Pinpoint the cell where the given text exists, returning its [x, y] midpoint coordinate. 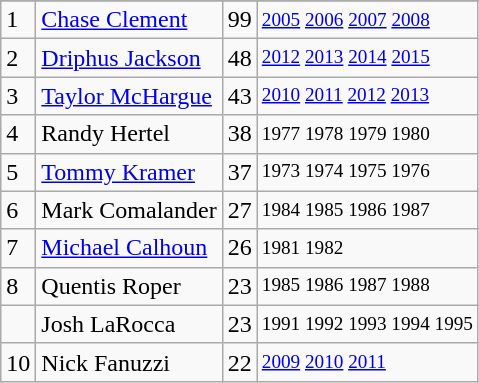
5 [18, 172]
Michael Calhoun [129, 248]
Quentis Roper [129, 286]
Taylor McHargue [129, 96]
7 [18, 248]
2005 2006 2007 2008 [367, 20]
27 [240, 210]
1984 1985 1986 1987 [367, 210]
2010 2011 2012 2013 [367, 96]
2 [18, 58]
Randy Hertel [129, 134]
1981 1982 [367, 248]
8 [18, 286]
1991 1992 1993 1994 1995 [367, 324]
22 [240, 362]
1985 1986 1987 1988 [367, 286]
3 [18, 96]
1 [18, 20]
26 [240, 248]
Chase Clement [129, 20]
Driphus Jackson [129, 58]
48 [240, 58]
99 [240, 20]
4 [18, 134]
1973 1974 1975 1976 [367, 172]
43 [240, 96]
2009 2010 2011 [367, 362]
Josh LaRocca [129, 324]
Mark Comalander [129, 210]
2012 2013 2014 2015 [367, 58]
38 [240, 134]
10 [18, 362]
Tommy Kramer [129, 172]
37 [240, 172]
Nick Fanuzzi [129, 362]
1977 1978 1979 1980 [367, 134]
6 [18, 210]
